Search for the cell housing the specified text and yield its [X, Y] center coordinate. 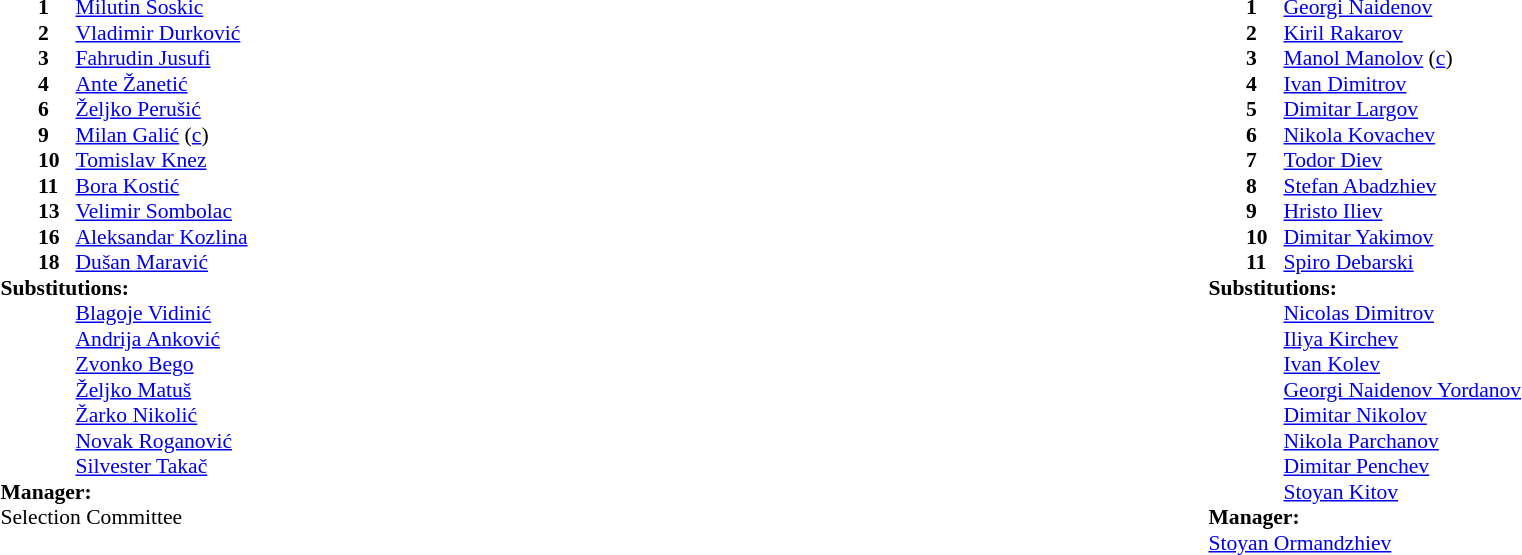
Georgi Naidenov Yordanov [1402, 390]
Stoyan Kitov [1402, 492]
Nicolas Dimitrov [1402, 313]
Ivan Kolev [1402, 365]
Hristo Iliev [1402, 211]
18 [57, 263]
Kiril Rakarov [1402, 33]
Dušan Maravić [162, 263]
5 [1265, 109]
Bora Kostić [162, 186]
13 [57, 211]
Aleksandar Kozlina [162, 237]
Željko Matuš [162, 390]
Silvester Takač [162, 467]
Selection Committee [124, 517]
Dimitar Yakimov [1402, 237]
16 [57, 237]
Dimitar Largov [1402, 109]
Dimitar Nikolov [1402, 415]
Zvonko Bego [162, 365]
Milan Galić (c) [162, 135]
Novak Roganović [162, 441]
Vladimir Durković [162, 33]
8 [1265, 186]
Stefan Abadzhiev [1402, 186]
Nikola Parchanov [1402, 441]
Andrija Anković [162, 339]
Dimitar Penchev [1402, 467]
Ante Žanetić [162, 84]
Tomislav Knez [162, 161]
Željko Perušić [162, 109]
7 [1265, 161]
Velimir Sombolac [162, 211]
Fahrudin Jusufi [162, 59]
Todor Diev [1402, 161]
Spiro Debarski [1402, 263]
Ivan Dimitrov [1402, 84]
Žarko Nikolić [162, 415]
Nikola Kovachev [1402, 135]
Manol Manolov (c) [1402, 59]
Blagoje Vidinić [162, 313]
Iliya Kirchev [1402, 339]
